Search for the cell housing the specified text and yield its [X, Y] center coordinate. 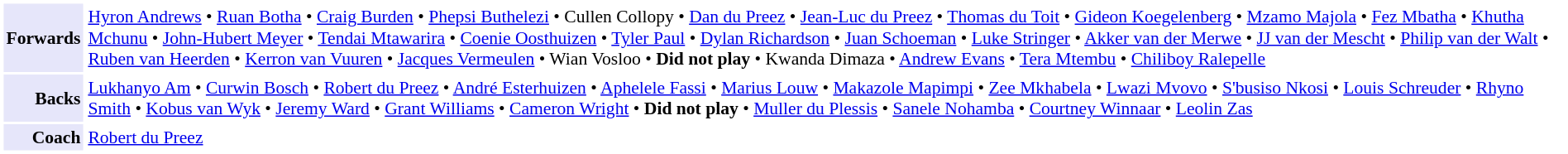
Coach [43, 137]
Forwards [43, 37]
Backs [43, 98]
Robert du Preez [825, 137]
